For the text-containing cell, return its midpoint in [X, Y] coordinate format. 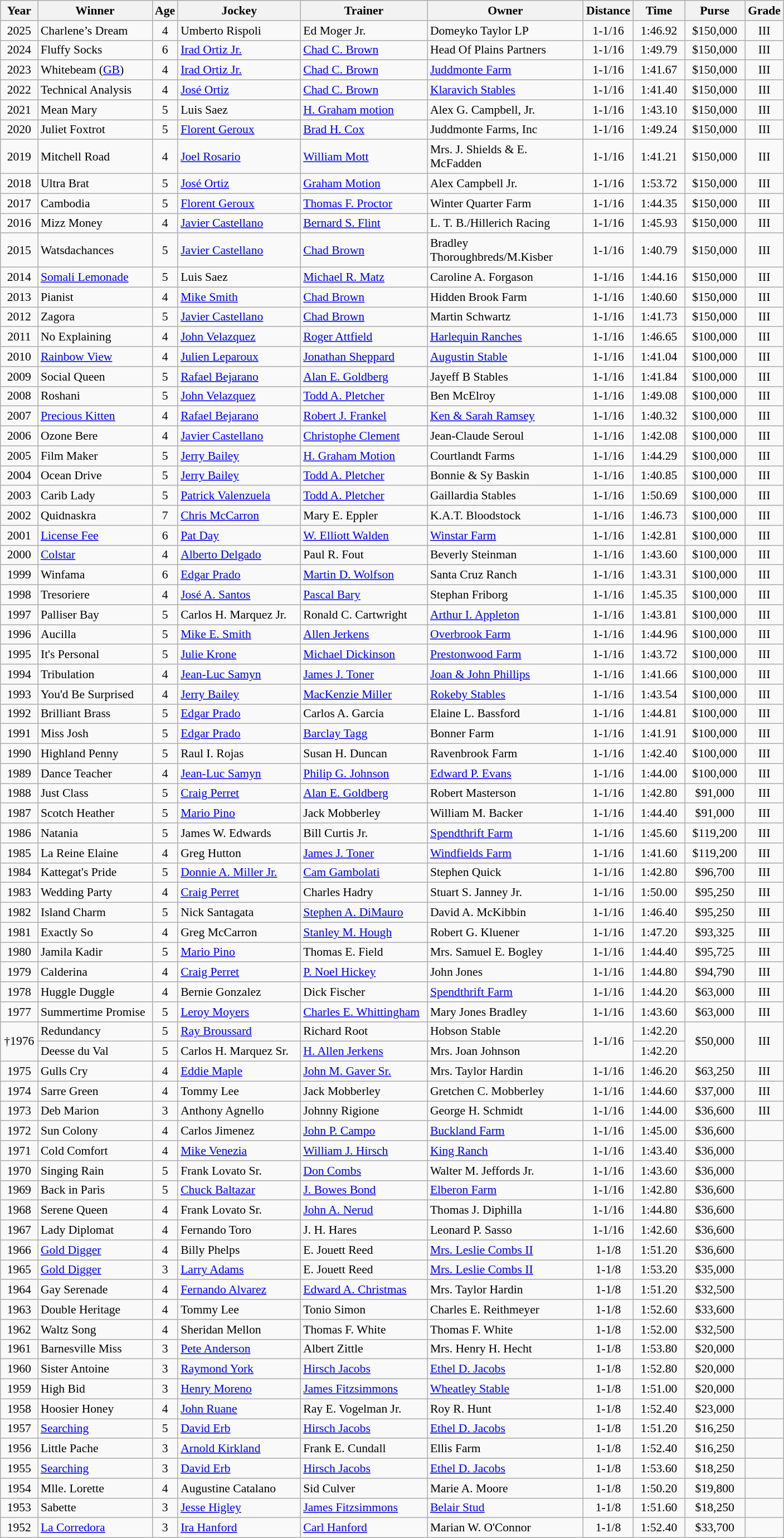
J. H. Hares [364, 1230]
$33,700 [715, 1528]
Raymond York [239, 1369]
Zagora [95, 317]
Larry Adams [239, 1270]
1:45.00 [659, 1131]
$23,000 [715, 1409]
William M. Backer [505, 814]
1:41.66 [659, 674]
K.A.T. Bloodstock [505, 515]
1:45.35 [659, 595]
$94,790 [715, 972]
Thomas F. Proctor [364, 203]
Kattegat's Pride [95, 873]
1978 [19, 992]
1955 [19, 1468]
Cold Comfort [95, 1151]
Patrick Valenzuela [239, 496]
Paul R. Fout [364, 555]
1:53.80 [659, 1349]
1977 [19, 1012]
1974 [19, 1091]
1:49.08 [659, 396]
Chuck Baltazar [239, 1190]
1991 [19, 734]
Serene Queen [95, 1210]
1:41.60 [659, 853]
1:40.32 [659, 416]
George H. Schmidt [505, 1111]
Gay Serenade [95, 1290]
2019 [19, 157]
Gretchen C. Mobberley [505, 1091]
Deesse du Val [95, 1052]
Carlos H. Marquez Sr. [239, 1052]
Cam Gambolati [364, 873]
Bernard S. Flint [364, 223]
Mike E. Smith [239, 635]
2016 [19, 223]
Beverly Steinman [505, 555]
1985 [19, 853]
Belair Stud [505, 1508]
Michael R. Matz [364, 278]
1:46.65 [659, 337]
Leroy Moyers [239, 1012]
Prestonwood Farm [505, 655]
Singing Rain [95, 1171]
1:44.35 [659, 203]
Charles E. Reithmeyer [505, 1310]
1961 [19, 1349]
Nick Santagata [239, 913]
Pianist [95, 297]
2014 [19, 278]
Gulls Cry [95, 1072]
1:51.60 [659, 1508]
Arnold Kirkland [239, 1449]
1:52.80 [659, 1369]
1996 [19, 635]
Robert J. Frankel [364, 416]
1993 [19, 694]
Fluffy Socks [95, 50]
Little Pache [95, 1449]
Mlle. Lorette [95, 1488]
2023 [19, 70]
1:43.81 [659, 615]
Sabette [95, 1508]
Bonner Farm [505, 734]
Elberon Farm [505, 1190]
Scotch Heather [95, 814]
Carlos Jimenez [239, 1131]
Precious Kitten [95, 416]
1:41.04 [659, 357]
Umberto Rispoli [239, 31]
Trainer [364, 11]
John M. Gaver Sr. [364, 1072]
2021 [19, 110]
Ray Broussard [239, 1031]
Thomas J. Diphilla [505, 1210]
King Ranch [505, 1151]
1:41.84 [659, 377]
Leonard P. Sasso [505, 1230]
1:52.00 [659, 1330]
License Fee [95, 536]
2010 [19, 357]
H. Graham motion [364, 110]
1995 [19, 655]
1997 [19, 615]
Mrs. Henry H. Hecht [505, 1349]
Barnesville Miss [95, 1349]
Barclay Tagg [364, 734]
It's Personal [95, 655]
Don Combs [364, 1171]
1:46.20 [659, 1072]
Joan & John Phillips [505, 674]
1979 [19, 972]
Bonnie & Sy Baskin [505, 476]
1958 [19, 1409]
1:43.54 [659, 694]
Miss Josh [95, 734]
Jayeff B Stables [505, 377]
1988 [19, 794]
Deb Marion [95, 1111]
Pascal Bary [364, 595]
Sarre Green [95, 1091]
Raul I. Rojas [239, 754]
1:47.20 [659, 932]
Roger Attfield [364, 337]
1992 [19, 714]
Augustin Stable [505, 357]
Distance [608, 11]
1:44.81 [659, 714]
Charlene’s Dream [95, 31]
2008 [19, 396]
1:44.29 [659, 456]
Winstar Farm [505, 536]
1:43.40 [659, 1151]
John Jones [505, 972]
1980 [19, 952]
1:52.60 [659, 1310]
Martin D. Wolfson [364, 575]
1960 [19, 1369]
Calderina [95, 972]
2006 [19, 436]
1953 [19, 1508]
David A. McKibbin [505, 913]
John P. Campo [364, 1131]
Domeyko Taylor LP [505, 31]
Juddmonte Farms, Inc [505, 130]
Pete Anderson [239, 1349]
1957 [19, 1429]
1:44.60 [659, 1091]
2013 [19, 297]
Robert Masterson [505, 794]
Hoosier Honey [95, 1409]
1973 [19, 1111]
1:44.20 [659, 992]
Johnny Rigione [364, 1111]
H. Allen Jerkens [364, 1052]
Graham Motion [364, 184]
Robert G. Kluener [505, 932]
MacKenzie Miller [364, 694]
J. Bowes Bond [364, 1190]
1981 [19, 932]
Caroline A. Forgason [505, 278]
2022 [19, 90]
Donnie A. Miller Jr. [239, 873]
Waltz Song [95, 1330]
Social Queen [95, 377]
1989 [19, 773]
2018 [19, 184]
Dick Fischer [364, 992]
1999 [19, 575]
1:43.72 [659, 655]
Jesse Higley [239, 1508]
Harlequin Ranches [505, 337]
Marian W. O'Connor [505, 1528]
Roy R. Hunt [505, 1409]
William Mott [364, 157]
1:42.08 [659, 436]
1952 [19, 1528]
Hobson Stable [505, 1031]
L. T. B./Hillerich Racing [505, 223]
Hidden Brook Farm [505, 297]
H. Graham Motion [364, 456]
2025 [19, 31]
Quidnaskra [95, 515]
Elaine L. Bassford [505, 714]
Sheridan Mellon [239, 1330]
1:46.73 [659, 515]
Edward A. Christmas [364, 1290]
Jean-Claude Seroul [505, 436]
1986 [19, 833]
Walter M. Jeffords Jr. [505, 1171]
1972 [19, 1131]
Head Of Plains Partners [505, 50]
Bernie Gonzalez [239, 992]
1:53.60 [659, 1468]
Arthur I. Appleton [505, 615]
Ray E. Vogelman Jr. [364, 1409]
Henry Moreno [239, 1389]
Palliser Bay [95, 615]
$96,700 [715, 873]
Redundancy [95, 1031]
1:42.60 [659, 1230]
Eddie Maple [239, 1072]
1990 [19, 754]
Double Heritage [95, 1310]
Ozone Bere [95, 436]
Jamila Kadir [95, 952]
Ken & Sarah Ramsey [505, 416]
Julie Krone [239, 655]
Richard Root [364, 1031]
Brilliant Brass [95, 714]
Tresoriere [95, 595]
Watsdachances [95, 251]
Philip G. Johnson [364, 773]
No Explaining [95, 337]
Owner [505, 11]
Mrs. J. Shields & E. McFadden [505, 157]
Colstar [95, 555]
1959 [19, 1389]
Grade [764, 11]
1956 [19, 1449]
Aucilla [95, 635]
1965 [19, 1270]
2002 [19, 515]
Ravenbrook Farm [505, 754]
Technical Analysis [95, 90]
Mary E. Eppler [364, 515]
Mike Venezia [239, 1151]
2005 [19, 456]
1:44.16 [659, 278]
Wheatley Stable [505, 1389]
Whitebeam (GB) [95, 70]
Billy Phelps [239, 1250]
Just Class [95, 794]
Fernando Toro [239, 1230]
1954 [19, 1488]
1:43.10 [659, 110]
Ira Hanford [239, 1528]
1:40.79 [659, 251]
Frank E. Cundall [364, 1449]
Overbrook Farm [505, 635]
Brad H. Cox [364, 130]
P. Noel Hickey [364, 972]
Charles E. Whittingham [364, 1012]
Rokeby Stables [505, 694]
Greg Hutton [239, 853]
Thomas E. Field [364, 952]
$93,325 [715, 932]
José A. Santos [239, 595]
Back in Paris [95, 1190]
Allen Jerkens [364, 635]
2011 [19, 337]
Fernando Alvarez [239, 1290]
$95,725 [715, 952]
1:53.20 [659, 1270]
La Reine Elaine [95, 853]
Bill Curtis Jr. [364, 833]
Stephen A. DiMauro [364, 913]
Huggle Duggle [95, 992]
2004 [19, 476]
1987 [19, 814]
1:41.21 [659, 157]
Ed Moger Jr. [364, 31]
Mike Smith [239, 297]
You'd Be Surprised [95, 694]
Edward P. Evans [505, 773]
Sun Colony [95, 1131]
1962 [19, 1330]
Highland Penny [95, 754]
1994 [19, 674]
2000 [19, 555]
1:50.69 [659, 496]
Sister Antoine [95, 1369]
Purse [715, 11]
1:53.72 [659, 184]
1:42.81 [659, 536]
Rainbow View [95, 357]
Juddmonte Farm [505, 70]
Stuart S. Janney Jr. [505, 893]
William J. Hirsch [364, 1151]
1963 [19, 1310]
2020 [19, 130]
$19,800 [715, 1488]
Alex G. Campbell, Jr. [505, 110]
Stephen Quick [505, 873]
2009 [19, 377]
Ultra Brat [95, 184]
Pat Day [239, 536]
1:46.92 [659, 31]
Wedding Party [95, 893]
$63,250 [715, 1072]
Windfields Farm [505, 853]
2012 [19, 317]
Stanley M. Hough [364, 932]
Film Maker [95, 456]
Time [659, 11]
Island Charm [95, 913]
Dance Teacher [95, 773]
1:41.40 [659, 90]
1998 [19, 595]
Ronald C. Cartwright [364, 615]
Carlos H. Marquez Jr. [239, 615]
1982 [19, 913]
1967 [19, 1230]
†1976 [19, 1041]
Exactly So [95, 932]
W. Elliott Walden [364, 536]
Susan H. Duncan [364, 754]
1983 [19, 893]
1:45.60 [659, 833]
Gaillardia Stables [505, 496]
2003 [19, 496]
James W. Edwards [239, 833]
Klaravich Stables [505, 90]
Santa Cruz Ranch [505, 575]
High Bid [95, 1389]
Mizz Money [95, 223]
Carib Lady [95, 496]
Somali Lemonade [95, 278]
Summertime Promise [95, 1012]
1:42.40 [659, 754]
Anthony Agnello [239, 1111]
$33,600 [715, 1310]
Juliet Foxtrot [95, 130]
1975 [19, 1072]
1:40.85 [659, 476]
Lady Diplomat [95, 1230]
Year [19, 11]
Stephan Friborg [505, 595]
Chris McCarron [239, 515]
John A. Nerud [364, 1210]
Winter Quarter Farm [505, 203]
$37,000 [715, 1091]
1:51.00 [659, 1389]
Bradley Thoroughbreds/M.Kisber [505, 251]
Natania [95, 833]
Courtlandt Farms [505, 456]
Jonathan Sheppard [364, 357]
Ocean Drive [95, 476]
Sid Culver [364, 1488]
1970 [19, 1171]
Alex Campbell Jr. [505, 184]
Augustine Catalano [239, 1488]
2024 [19, 50]
1:41.67 [659, 70]
1964 [19, 1290]
Tonio Simon [364, 1310]
Joel Rosario [239, 157]
$35,000 [715, 1270]
1968 [19, 1210]
Winner [95, 11]
Alberto Delgado [239, 555]
1:44.96 [659, 635]
La Corredora [95, 1528]
$50,000 [715, 1041]
Roshani [95, 396]
1:49.24 [659, 130]
John Ruane [239, 1409]
Cambodia [95, 203]
2001 [19, 536]
Carl Hanford [364, 1528]
Buckland Farm [505, 1131]
Tribulation [95, 674]
2015 [19, 251]
Mrs. Joan Johnson [505, 1052]
2007 [19, 416]
1:41.91 [659, 734]
1:46.40 [659, 913]
Winfama [95, 575]
Greg McCarron [239, 932]
1969 [19, 1190]
Julien Leparoux [239, 357]
Jockey [239, 11]
1:50.20 [659, 1488]
Mitchell Road [95, 157]
Ben McElroy [505, 396]
Carlos A. Garcia [364, 714]
1:41.73 [659, 317]
Mary Jones Bradley [505, 1012]
Christophe Clement [364, 436]
Albert Zittle [364, 1349]
7 [165, 515]
1:43.31 [659, 575]
Michael Dickinson [364, 655]
1:45.93 [659, 223]
Age [165, 11]
1984 [19, 873]
2017 [19, 203]
1:40.60 [659, 297]
1:50.00 [659, 893]
Martin Schwartz [505, 317]
Mean Mary [95, 110]
Ellis Farm [505, 1449]
1971 [19, 1151]
Charles Hadry [364, 893]
1966 [19, 1250]
Marie A. Moore [505, 1488]
1:49.79 [659, 50]
Mrs. Samuel E. Bogley [505, 952]
